Search for the cell housing the specified text and yield its (x, y) center coordinate. 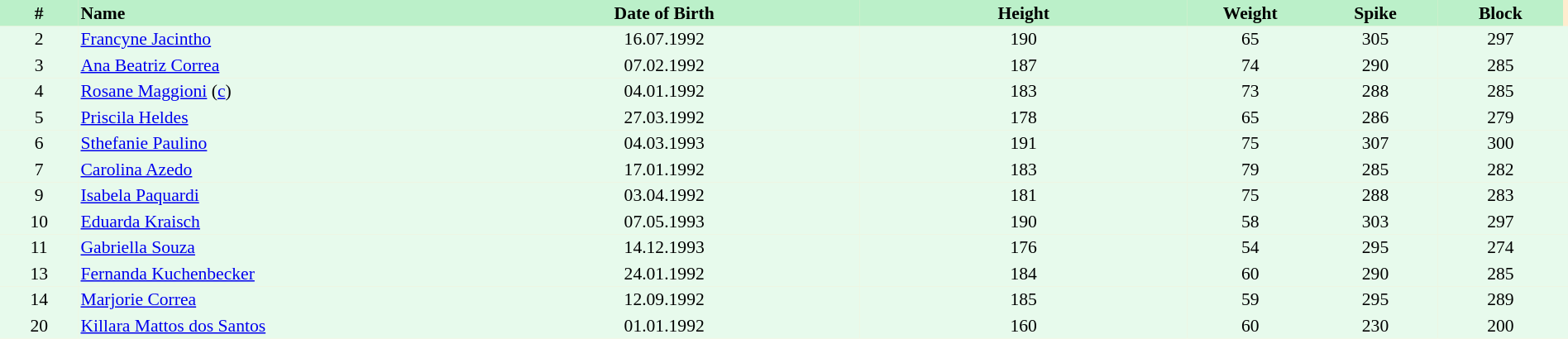
Spike (1374, 13)
04.03.1993 (664, 144)
07.02.1992 (664, 65)
9 (39, 195)
74 (1250, 65)
17.01.1992 (664, 169)
274 (1500, 248)
10 (39, 222)
4 (39, 91)
Height (1024, 13)
24.01.1992 (664, 274)
Fernanda Kuchenbecker (273, 274)
Carolina Azedo (273, 169)
191 (1024, 144)
07.05.1993 (664, 222)
03.04.1992 (664, 195)
282 (1500, 169)
2 (39, 40)
Block (1500, 13)
178 (1024, 117)
303 (1374, 222)
Priscila Heldes (273, 117)
79 (1250, 169)
20 (39, 326)
283 (1500, 195)
160 (1024, 326)
12.09.1992 (664, 299)
Eduarda Kraisch (273, 222)
27.03.1992 (664, 117)
# (39, 13)
5 (39, 117)
Rosane Maggioni (c) (273, 91)
Ana Beatriz Correa (273, 65)
14 (39, 299)
230 (1374, 326)
176 (1024, 248)
300 (1500, 144)
Killara Mattos dos Santos (273, 326)
Isabela Paquardi (273, 195)
181 (1024, 195)
184 (1024, 274)
01.01.1992 (664, 326)
13 (39, 274)
58 (1250, 222)
7 (39, 169)
187 (1024, 65)
Name (273, 13)
3 (39, 65)
279 (1500, 117)
305 (1374, 40)
14.12.1993 (664, 248)
289 (1500, 299)
Date of Birth (664, 13)
307 (1374, 144)
11 (39, 248)
Francyne Jacintho (273, 40)
73 (1250, 91)
286 (1374, 117)
Gabriella Souza (273, 248)
04.01.1992 (664, 91)
16.07.1992 (664, 40)
185 (1024, 299)
59 (1250, 299)
6 (39, 144)
200 (1500, 326)
54 (1250, 248)
Sthefanie Paulino (273, 144)
Weight (1250, 13)
Marjorie Correa (273, 299)
